Scan for the cell matching the given text and deliver its [x, y] coordinate at center. 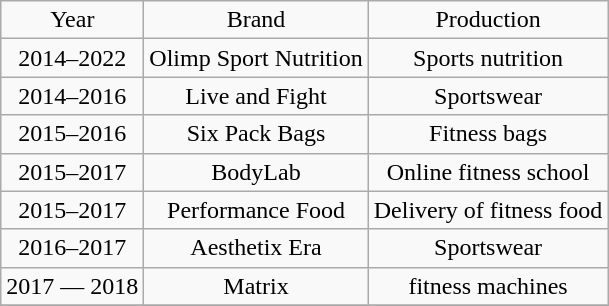
Performance Food [256, 210]
Aesthetix Era [256, 248]
BodyLab [256, 172]
2016–2017 [72, 248]
Online fitness school [488, 172]
2015–2016 [72, 134]
Live and Fight [256, 96]
Brand [256, 20]
Delivery of fitness food [488, 210]
Olimp Sport Nutrition [256, 58]
Matrix [256, 286]
2014–2022 [72, 58]
Six Pack Bags [256, 134]
2017 — 2018 [72, 286]
Production [488, 20]
Fitness bags [488, 134]
fitness machines [488, 286]
2014–2016 [72, 96]
Sports nutrition [488, 58]
Year [72, 20]
